From the cell containing the given text, extract its center point as [X, Y] coordinate. 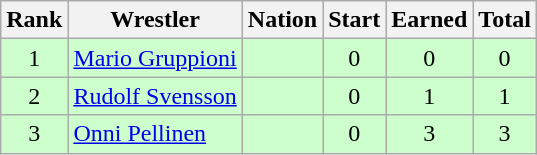
Rudolf Svensson [155, 96]
Rank [34, 20]
2 [34, 96]
Total [505, 20]
Wrestler [155, 20]
Onni Pellinen [155, 134]
Start [354, 20]
Earned [430, 20]
Nation [282, 20]
Mario Gruppioni [155, 58]
